Pinpoint the cell where the given text exists, returning its [x, y] midpoint coordinate. 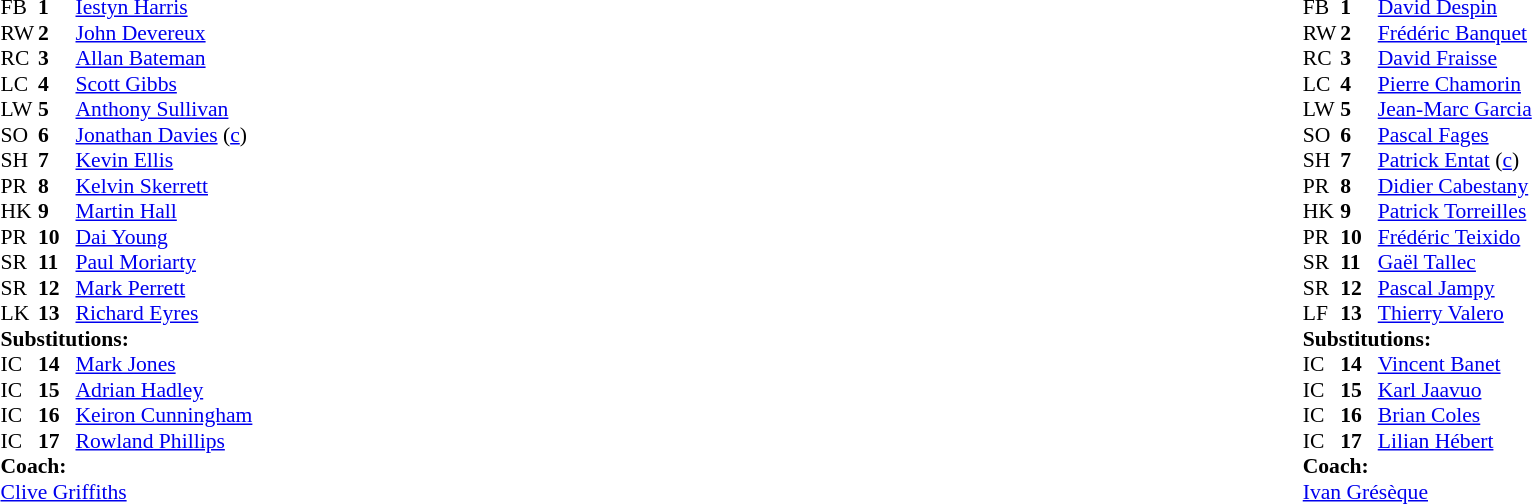
Brian Coles [1455, 415]
Karl Jaavuo [1455, 390]
John Devereux [164, 33]
Adrian Hadley [164, 390]
Lilian Hébert [1455, 441]
Allan Bateman [164, 59]
Pascal Jampy [1455, 288]
Vincent Banet [1455, 365]
Scott Gibbs [164, 84]
Frédéric Banquet [1455, 33]
Mark Perrett [164, 288]
Paul Moriarty [164, 263]
Mark Jones [164, 365]
Richard Eyres [164, 313]
Patrick Entat (c) [1455, 161]
Kevin Ellis [164, 161]
Dai Young [164, 237]
Keiron Cunningham [164, 415]
Gaël Tallec [1455, 263]
Frédéric Teixido [1455, 237]
LK [19, 313]
Patrick Torreilles [1455, 211]
Jonathan Davies (c) [164, 135]
Pierre Chamorin [1455, 84]
Thierry Valero [1455, 313]
Pascal Fages [1455, 135]
LF [1322, 313]
Didier Cabestany [1455, 186]
Anthony Sullivan [164, 109]
Martin Hall [164, 211]
David Fraisse [1455, 59]
Rowland Phillips [164, 441]
Kelvin Skerrett [164, 186]
Jean-Marc Garcia [1455, 109]
